Detect which cell encompasses the target text, then output its [x, y] center coordinate. 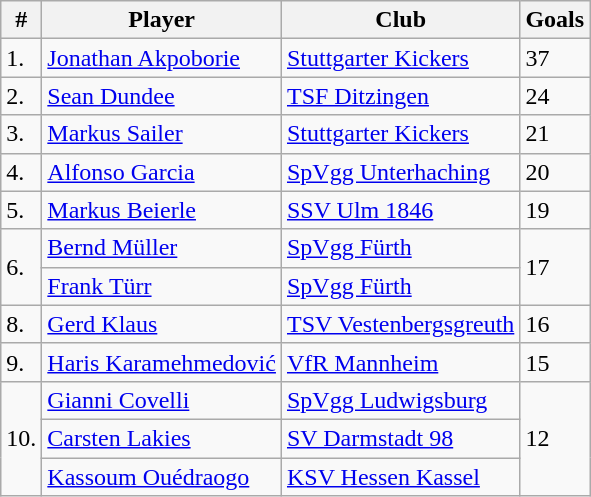
Gianni Covelli [162, 400]
21 [555, 134]
TSV Vestenbergsgreuth [400, 324]
5. [22, 210]
20 [555, 172]
Frank Türr [162, 286]
37 [555, 58]
12 [555, 438]
SV Darmstadt 98 [400, 438]
8. [22, 324]
Haris Karamehmedović [162, 362]
Player [162, 20]
Kassoum Ouédraogo [162, 477]
Markus Sailer [162, 134]
2. [22, 96]
1. [22, 58]
17 [555, 267]
10. [22, 438]
15 [555, 362]
SpVgg Unterhaching [400, 172]
SpVgg Ludwigsburg [400, 400]
19 [555, 210]
Carsten Lakies [162, 438]
Alfonso Garcia [162, 172]
VfR Mannheim [400, 362]
6. [22, 267]
9. [22, 362]
TSF Ditzingen [400, 96]
4. [22, 172]
3. [22, 134]
KSV Hessen Kassel [400, 477]
Jonathan Akpoborie [162, 58]
Gerd Klaus [162, 324]
# [22, 20]
Club [400, 20]
24 [555, 96]
16 [555, 324]
Markus Beierle [162, 210]
Goals [555, 20]
Sean Dundee [162, 96]
SSV Ulm 1846 [400, 210]
Bernd Müller [162, 248]
